Find where the given text appears and provide that cell's center as (X, Y) coordinate. 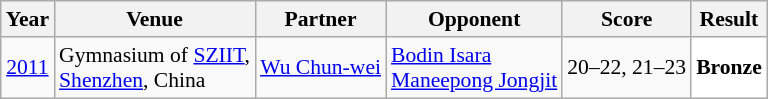
20–22, 21–23 (626, 68)
Wu Chun-wei (320, 68)
Year (28, 19)
Bronze (729, 68)
Opponent (474, 19)
Partner (320, 19)
Score (626, 19)
2011 (28, 68)
Bodin Isara Maneepong Jongjit (474, 68)
Gymnasium of SZIIT,Shenzhen, China (154, 68)
Result (729, 19)
Venue (154, 19)
